Pinpoint the cell where the given text exists, returning its (X, Y) midpoint coordinate. 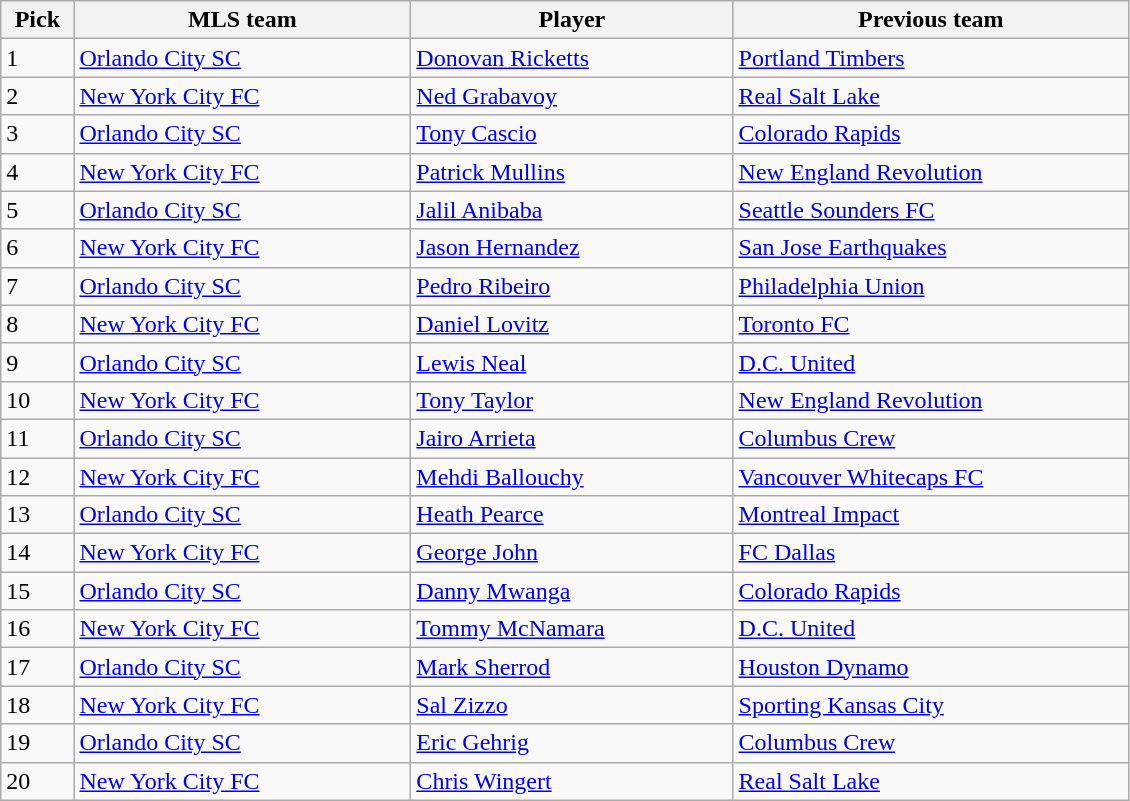
Portland Timbers (931, 58)
9 (38, 362)
14 (38, 553)
Jason Hernandez (572, 248)
Toronto FC (931, 324)
Tommy McNamara (572, 629)
1 (38, 58)
7 (38, 286)
Philadelphia Union (931, 286)
Montreal Impact (931, 515)
Daniel Lovitz (572, 324)
Jalil Anibaba (572, 210)
Tony Cascio (572, 134)
Vancouver Whitecaps FC (931, 477)
13 (38, 515)
San Jose Earthquakes (931, 248)
Houston Dynamo (931, 667)
15 (38, 591)
Heath Pearce (572, 515)
Tony Taylor (572, 400)
FC Dallas (931, 553)
8 (38, 324)
Ned Grabavoy (572, 96)
12 (38, 477)
17 (38, 667)
Donovan Ricketts (572, 58)
18 (38, 705)
11 (38, 438)
3 (38, 134)
Chris Wingert (572, 781)
10 (38, 400)
Pick (38, 20)
MLS team (242, 20)
George John (572, 553)
Mark Sherrod (572, 667)
Sporting Kansas City (931, 705)
20 (38, 781)
5 (38, 210)
19 (38, 743)
4 (38, 172)
Sal Zizzo (572, 705)
2 (38, 96)
Danny Mwanga (572, 591)
6 (38, 248)
Eric Gehrig (572, 743)
Mehdi Ballouchy (572, 477)
Pedro Ribeiro (572, 286)
Player (572, 20)
Patrick Mullins (572, 172)
16 (38, 629)
Previous team (931, 20)
Seattle Sounders FC (931, 210)
Jairo Arrieta (572, 438)
Lewis Neal (572, 362)
